Provide the [x, y] coordinate of the cell's center where the given text is located.  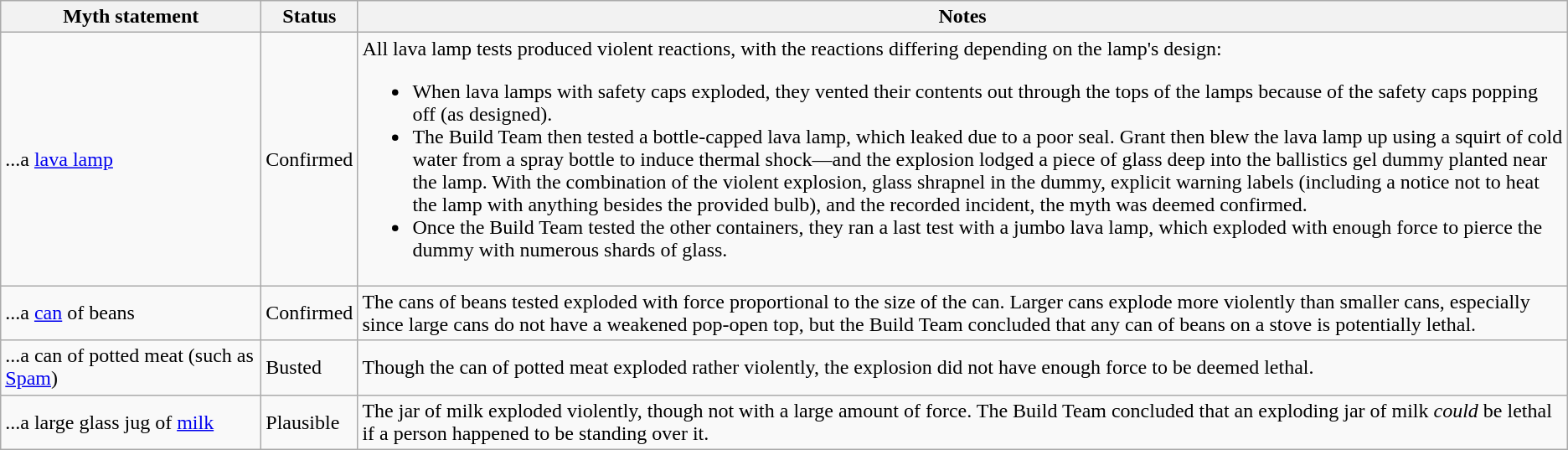
Notes [962, 17]
...a lava lamp [131, 159]
Though the can of potted meat exploded rather violently, the explosion did not have enough force to be deemed lethal. [962, 367]
...a large glass jug of milk [131, 422]
...a can of beans [131, 313]
Myth statement [131, 17]
Plausible [310, 422]
Busted [310, 367]
Status [310, 17]
...a can of potted meat (such as Spam) [131, 367]
